Find where the given text appears and provide that cell's center as (X, Y) coordinate. 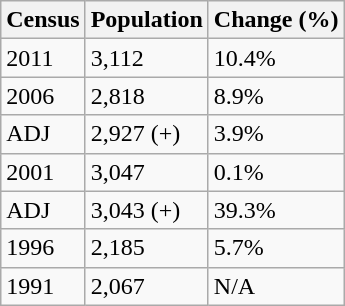
3.9% (276, 134)
2,185 (146, 248)
3,112 (146, 58)
Change (%) (276, 20)
1991 (43, 286)
3,047 (146, 172)
5.7% (276, 248)
0.1% (276, 172)
10.4% (276, 58)
N/A (276, 286)
Population (146, 20)
2011 (43, 58)
2,818 (146, 96)
1996 (43, 248)
2,927 (+) (146, 134)
Census (43, 20)
2001 (43, 172)
8.9% (276, 96)
39.3% (276, 210)
3,043 (+) (146, 210)
2,067 (146, 286)
2006 (43, 96)
